Capture the cell that displays the provided text and extract its (x, y) central coordinate. 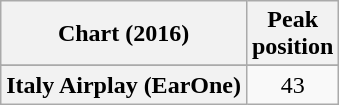
Chart (2016) (124, 34)
43 (292, 85)
Peakposition (292, 34)
Italy Airplay (EarOne) (124, 85)
